Determine the [x, y] coordinate at the center of the cell enclosing the given text.  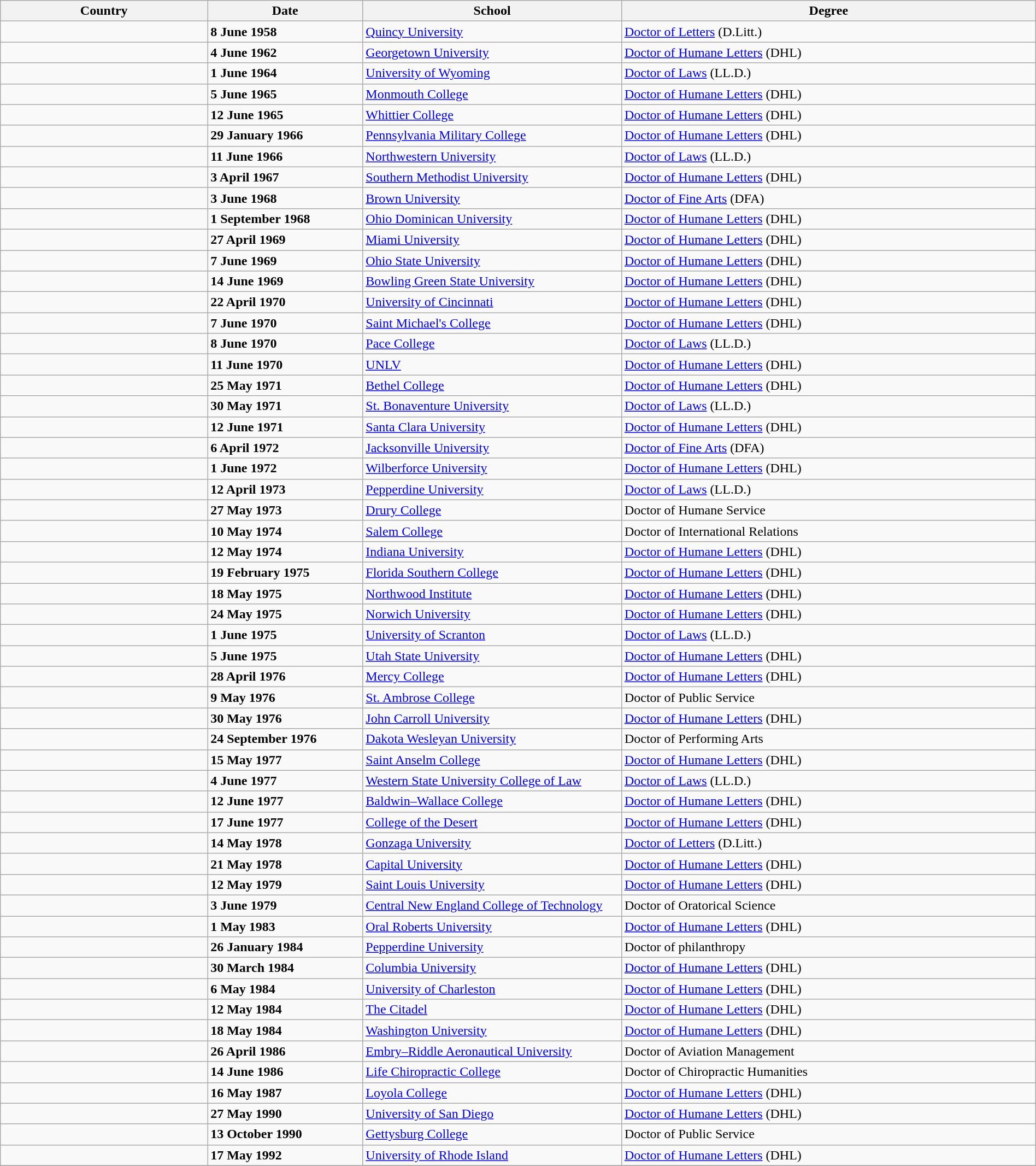
Country [104, 11]
Southern Methodist University [492, 177]
Quincy University [492, 32]
Doctor of International Relations [828, 531]
College of the Desert [492, 822]
Gettysburg College [492, 1134]
Ohio Dominican University [492, 219]
24 September 1976 [285, 739]
18 May 1975 [285, 593]
Bowling Green State University [492, 282]
Gonzaga University [492, 843]
University of Scranton [492, 635]
Pace College [492, 344]
24 May 1975 [285, 614]
15 May 1977 [285, 760]
Saint Michael's College [492, 323]
Doctor of Aviation Management [828, 1051]
12 May 1984 [285, 1010]
Miami University [492, 239]
14 June 1969 [285, 282]
11 June 1966 [285, 156]
14 May 1978 [285, 843]
3 June 1979 [285, 905]
Whittier College [492, 115]
Central New England College of Technology [492, 905]
Doctor of Humane Service [828, 510]
Doctor of Performing Arts [828, 739]
University of Rhode Island [492, 1155]
1 June 1972 [285, 468]
13 October 1990 [285, 1134]
8 June 1970 [285, 344]
Date [285, 11]
Columbia University [492, 968]
12 June 1977 [285, 801]
9 May 1976 [285, 698]
Life Chiropractic College [492, 1072]
16 May 1987 [285, 1093]
Oral Roberts University [492, 927]
Ohio State University [492, 261]
30 May 1976 [285, 718]
30 March 1984 [285, 968]
6 May 1984 [285, 989]
Brown University [492, 198]
Pennsylvania Military College [492, 136]
27 May 1973 [285, 510]
The Citadel [492, 1010]
5 June 1965 [285, 94]
Degree [828, 11]
11 June 1970 [285, 365]
7 June 1970 [285, 323]
Monmouth College [492, 94]
Doctor of Oratorical Science [828, 905]
17 June 1977 [285, 822]
12 May 1974 [285, 552]
29 January 1966 [285, 136]
26 April 1986 [285, 1051]
Baldwin–Wallace College [492, 801]
Mercy College [492, 677]
Saint Anselm College [492, 760]
4 June 1977 [285, 781]
3 April 1967 [285, 177]
Norwich University [492, 614]
5 June 1975 [285, 656]
25 May 1971 [285, 385]
Doctor of philanthropy [828, 947]
St. Ambrose College [492, 698]
Indiana University [492, 552]
University of San Diego [492, 1114]
Capital University [492, 864]
Wilberforce University [492, 468]
Doctor of Chiropractic Humanities [828, 1072]
19 February 1975 [285, 572]
Salem College [492, 531]
1 September 1968 [285, 219]
1 June 1964 [285, 73]
21 May 1978 [285, 864]
Dakota Wesleyan University [492, 739]
18 May 1984 [285, 1030]
22 April 1970 [285, 302]
12 June 1965 [285, 115]
1 May 1983 [285, 927]
Bethel College [492, 385]
University of Cincinnati [492, 302]
Loyola College [492, 1093]
Drury College [492, 510]
3 June 1968 [285, 198]
17 May 1992 [285, 1155]
Saint Louis University [492, 884]
28 April 1976 [285, 677]
Western State University College of Law [492, 781]
12 April 1973 [285, 489]
School [492, 11]
4 June 1962 [285, 52]
University of Charleston [492, 989]
6 April 1972 [285, 448]
Utah State University [492, 656]
Embry–Riddle Aeronautical University [492, 1051]
Northwood Institute [492, 593]
University of Wyoming [492, 73]
27 April 1969 [285, 239]
John Carroll University [492, 718]
14 June 1986 [285, 1072]
Georgetown University [492, 52]
12 June 1971 [285, 427]
12 May 1979 [285, 884]
8 June 1958 [285, 32]
UNLV [492, 365]
7 June 1969 [285, 261]
10 May 1974 [285, 531]
Northwestern University [492, 156]
Jacksonville University [492, 448]
27 May 1990 [285, 1114]
Florida Southern College [492, 572]
Santa Clara University [492, 427]
St. Bonaventure University [492, 406]
Washington University [492, 1030]
1 June 1975 [285, 635]
26 January 1984 [285, 947]
30 May 1971 [285, 406]
